Locate the cell with the specified text and output its (x, y) center coordinate. 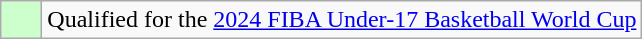
Qualified for the 2024 FIBA Under-17 Basketball World Cup (342, 20)
